Find where the given text appears and provide that cell's center as [x, y] coordinate. 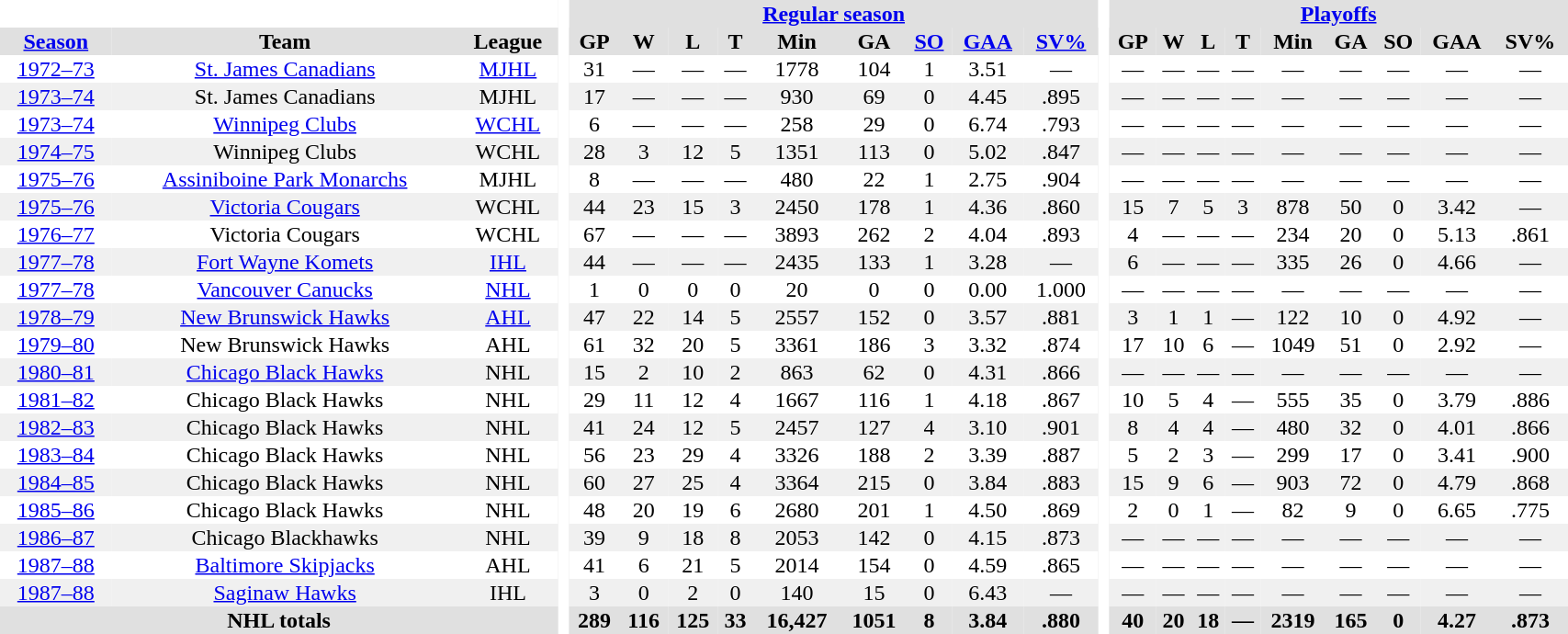
NHL totals [279, 620]
.881 [1062, 317]
16,427 [796, 620]
40 [1134, 620]
1984–85 [56, 482]
61 [595, 345]
152 [874, 317]
1980–81 [56, 372]
25 [693, 482]
.865 [1062, 565]
1978–79 [56, 317]
Season [56, 41]
878 [1293, 207]
4.36 [988, 207]
Playoffs [1338, 14]
.883 [1062, 482]
1982–83 [56, 427]
2457 [796, 427]
165 [1350, 620]
.793 [1062, 124]
28 [595, 152]
186 [874, 345]
1985–86 [56, 510]
56 [595, 455]
335 [1293, 262]
.868 [1530, 482]
6.74 [988, 124]
Fort Wayne Komets [285, 262]
.887 [1062, 455]
215 [874, 482]
1351 [796, 152]
142 [874, 538]
3.79 [1457, 400]
67 [595, 234]
47 [595, 317]
4.92 [1457, 317]
140 [796, 593]
555 [1293, 400]
0.00 [988, 289]
.886 [1530, 400]
930 [796, 96]
Vancouver Canucks [285, 289]
.895 [1062, 96]
.869 [1062, 510]
122 [1293, 317]
125 [693, 620]
6.65 [1457, 510]
3326 [796, 455]
Assiniboine Park Monarchs [285, 179]
Team [285, 41]
1.000 [1062, 289]
234 [1293, 234]
3.39 [988, 455]
31 [595, 69]
21 [693, 565]
33 [736, 620]
1974–75 [56, 152]
1976–77 [56, 234]
4.66 [1457, 262]
903 [1293, 482]
104 [874, 69]
.860 [1062, 207]
1667 [796, 400]
299 [1293, 455]
3893 [796, 234]
2014 [796, 565]
258 [796, 124]
3.28 [988, 262]
154 [874, 565]
Saginaw Hawks [285, 593]
.904 [1062, 179]
2450 [796, 207]
.847 [1062, 152]
69 [874, 96]
72 [1350, 482]
1983–84 [56, 455]
133 [874, 262]
5.02 [988, 152]
.874 [1062, 345]
Regular season [834, 14]
19 [693, 510]
4.45 [988, 96]
1979–80 [56, 345]
2680 [796, 510]
League [509, 41]
3361 [796, 345]
.880 [1062, 620]
1986–87 [56, 538]
1778 [796, 69]
26 [1350, 262]
1049 [1293, 345]
4.31 [988, 372]
1972–73 [56, 69]
2319 [1293, 620]
201 [874, 510]
4.59 [988, 565]
14 [693, 317]
2557 [796, 317]
2435 [796, 262]
Baltimore Skipjacks [285, 565]
50 [1350, 207]
.893 [1062, 234]
113 [874, 152]
2.75 [988, 179]
24 [643, 427]
4.27 [1457, 620]
39 [595, 538]
3.42 [1457, 207]
3.57 [988, 317]
127 [874, 427]
.861 [1530, 234]
289 [595, 620]
.775 [1530, 510]
3.10 [988, 427]
1051 [874, 620]
4.50 [988, 510]
27 [643, 482]
11 [643, 400]
3.51 [988, 69]
188 [874, 455]
4.04 [988, 234]
51 [1350, 345]
4.15 [988, 538]
863 [796, 372]
Chicago Blackhawks [285, 538]
48 [595, 510]
3.41 [1457, 455]
62 [874, 372]
4.79 [1457, 482]
1981–82 [56, 400]
2053 [796, 538]
5.13 [1457, 234]
.900 [1530, 455]
178 [874, 207]
4.01 [1457, 427]
4.18 [988, 400]
6.43 [988, 593]
3364 [796, 482]
60 [595, 482]
.901 [1062, 427]
7 [1174, 207]
.867 [1062, 400]
82 [1293, 510]
2.92 [1457, 345]
3.32 [988, 345]
262 [874, 234]
35 [1350, 400]
